Output the [x, y] coordinate of the center of the cell containing the given text.  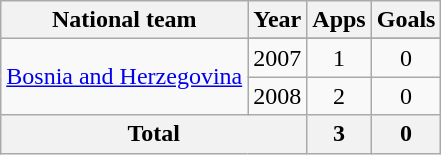
2008 [278, 96]
Goals [406, 20]
Year [278, 20]
National team [124, 20]
1 [339, 58]
3 [339, 134]
Apps [339, 20]
2007 [278, 58]
Total [154, 134]
2 [339, 96]
Bosnia and Herzegovina [124, 77]
